Capture the cell that displays the provided text and extract its (x, y) central coordinate. 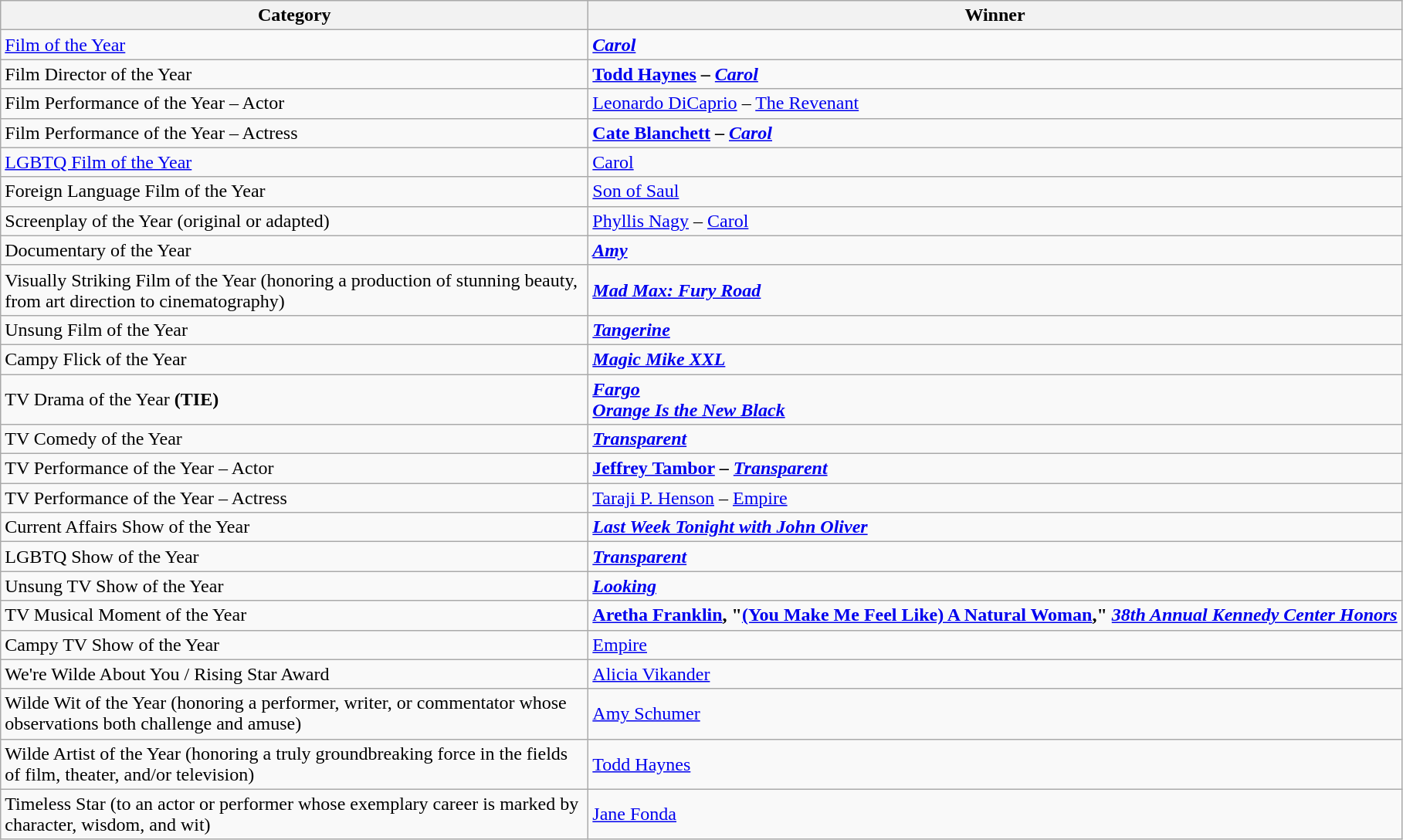
Screenplay of the Year (original or adapted) (295, 221)
Cate Blanchett – Carol (995, 133)
Amy Schumer (995, 713)
Empire (995, 645)
Phyllis Nagy – Carol (995, 221)
Unsung Film of the Year (295, 330)
Tangerine (995, 330)
Foreign Language Film of the Year (295, 191)
Campy TV Show of the Year (295, 645)
Timeless Star (to an actor or performer whose exemplary career is marked by character, wisdom, and wit) (295, 814)
Alicia Vikander (995, 674)
Looking (995, 586)
LGBTQ Film of the Year (295, 162)
We're Wilde About You / Rising Star Award (295, 674)
TV Musical Moment of the Year (295, 615)
TV Performance of the Year – Actress (295, 498)
Category (295, 15)
Current Affairs Show of the Year (295, 527)
Wilde Wit of the Year (honoring a performer, writer, or commentator whose observations both challenge and amuse) (295, 713)
Visually Striking Film of the Year (honoring a production of stunning beauty, from art direction to cinematography) (295, 290)
Taraji P. Henson – Empire (995, 498)
Film Director of the Year (295, 74)
Todd Haynes (995, 764)
Film of the Year (295, 45)
Unsung TV Show of the Year (295, 586)
Documentary of the Year (295, 250)
Leonardo DiCaprio – The Revenant (995, 103)
Jane Fonda (995, 814)
TV Comedy of the Year (295, 439)
Magic Mike XXL (995, 359)
Amy (995, 250)
TV Drama of the Year (TIE) (295, 398)
Film Performance of the Year – Actor (295, 103)
Mad Max: Fury Road (995, 290)
Son of Saul (995, 191)
Wilde Artist of the Year (honoring a truly groundbreaking force in the fields of film, theater, and/or television) (295, 764)
Todd Haynes – Carol (995, 74)
Fargo Orange Is the New Black (995, 398)
TV Performance of the Year – Actor (295, 469)
LGBTQ Show of the Year (295, 557)
Jeffrey Tambor – Transparent (995, 469)
Winner (995, 15)
Last Week Tonight with John Oliver (995, 527)
Aretha Franklin, "(You Make Me Feel Like) A Natural Woman," 38th Annual Kennedy Center Honors (995, 615)
Film Performance of the Year – Actress (295, 133)
Campy Flick of the Year (295, 359)
